Identify which cell holds the provided text, then report its [x, y] central coordinate. 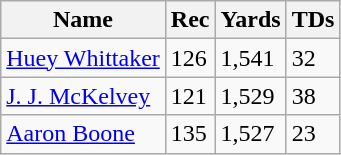
1,527 [250, 134]
23 [313, 134]
TDs [313, 20]
Rec [190, 20]
135 [190, 134]
1,541 [250, 58]
Huey Whittaker [84, 58]
Yards [250, 20]
J. J. McKelvey [84, 96]
1,529 [250, 96]
Aaron Boone [84, 134]
121 [190, 96]
Name [84, 20]
126 [190, 58]
38 [313, 96]
32 [313, 58]
